Locate the cell with the specified text and output its (X, Y) center coordinate. 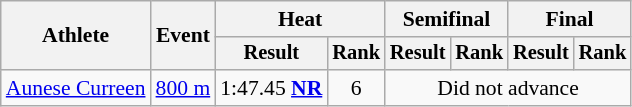
1:47.45 NR (271, 88)
6 (356, 88)
800 m (184, 88)
Semifinal (446, 19)
Heat (300, 19)
Did not advance (508, 88)
Event (184, 36)
Athlete (76, 36)
Final (570, 19)
Aunese Curreen (76, 88)
